Scan for the cell matching the given text and deliver its (X, Y) coordinate at center. 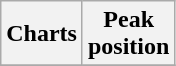
Charts (42, 34)
Peakposition (128, 34)
